Determine the [x, y] coordinate at the center of the cell enclosing the given text.  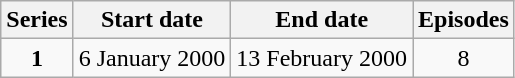
13 February 2000 [322, 58]
1 [37, 58]
8 [464, 58]
Episodes [464, 20]
Series [37, 20]
Start date [152, 20]
End date [322, 20]
6 January 2000 [152, 58]
